Pinpoint the cell where the given text exists, returning its (x, y) midpoint coordinate. 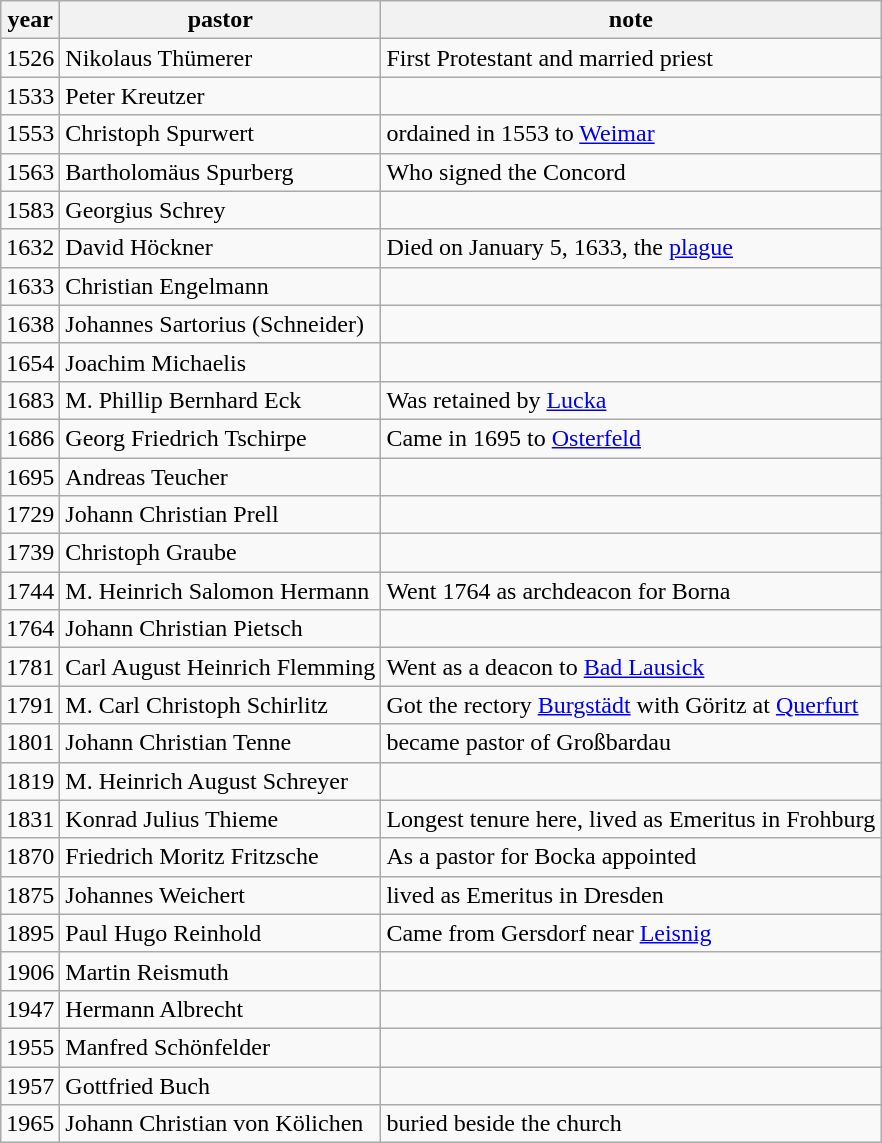
Came from Gersdorf near Leisnig (631, 933)
Was retained by Lucka (631, 400)
1533 (30, 96)
1801 (30, 743)
Konrad Julius Thieme (220, 819)
Gottfried Buch (220, 1085)
Johannes Weichert (220, 895)
Went 1764 as archdeacon for Borna (631, 591)
M. Phillip Bernhard Eck (220, 400)
1895 (30, 933)
M. Heinrich Salomon Hermann (220, 591)
Manfred Schönfelder (220, 1047)
Martin Reismuth (220, 971)
M. Heinrich August Schreyer (220, 781)
Georgius Schrey (220, 210)
1819 (30, 781)
1583 (30, 210)
Johann Christian Tenne (220, 743)
Andreas Teucher (220, 477)
year (30, 20)
1957 (30, 1085)
Johann Christian Prell (220, 515)
Died on January 5, 1633, the plague (631, 248)
Came in 1695 to Osterfeld (631, 438)
1831 (30, 819)
Got the rectory Burgstädt with Göritz at Querfurt (631, 705)
1683 (30, 400)
1744 (30, 591)
1686 (30, 438)
1947 (30, 1009)
As a pastor for Bocka appointed (631, 857)
M. Carl Christoph Schirlitz (220, 705)
1764 (30, 629)
1791 (30, 705)
1633 (30, 286)
Paul Hugo Reinhold (220, 933)
Nikolaus Thümerer (220, 58)
1553 (30, 134)
ordained in 1553 to Weimar (631, 134)
1654 (30, 362)
lived as Emeritus in Dresden (631, 895)
Carl August Heinrich Flemming (220, 667)
1695 (30, 477)
1875 (30, 895)
pastor (220, 20)
1632 (30, 248)
note (631, 20)
1563 (30, 172)
Christoph Graube (220, 553)
1870 (30, 857)
1955 (30, 1047)
Hermann Albrecht (220, 1009)
became pastor of Großbardau (631, 743)
1526 (30, 58)
1729 (30, 515)
1739 (30, 553)
Georg Friedrich Tschirpe (220, 438)
Friedrich Moritz Fritzsche (220, 857)
Who signed the Concord (631, 172)
David Höckner (220, 248)
Johann Christian Pietsch (220, 629)
1638 (30, 324)
Joachim Michaelis (220, 362)
Christian Engelmann (220, 286)
Longest tenure here, lived as Emeritus in Frohburg (631, 819)
Peter Kreutzer (220, 96)
1781 (30, 667)
1906 (30, 971)
First Protestant and married priest (631, 58)
1965 (30, 1124)
buried beside the church (631, 1124)
Christoph Spurwert (220, 134)
Johannes Sartorius (Schneider) (220, 324)
Bartholomäus Spurberg (220, 172)
Went as a deacon to Bad Lausick (631, 667)
Johann Christian von Kölichen (220, 1124)
